Detect which cell encompasses the target text, then output its (X, Y) center coordinate. 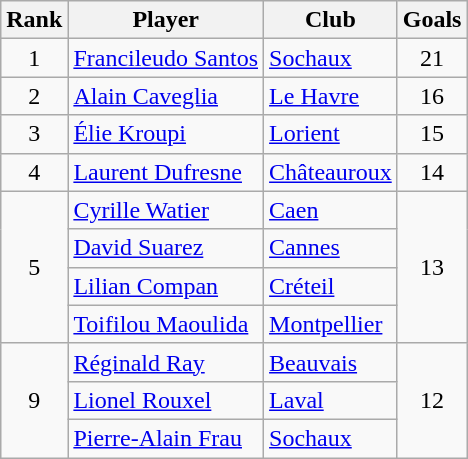
Toifilou Maoulida (166, 324)
Châteauroux (331, 172)
2 (34, 96)
Lorient (331, 134)
Le Havre (331, 96)
9 (34, 400)
Élie Kroupi (166, 134)
Francileudo Santos (166, 58)
Laval (331, 400)
13 (432, 267)
14 (432, 172)
Lionel Rouxel (166, 400)
David Suarez (166, 248)
15 (432, 134)
Créteil (331, 286)
Alain Caveglia (166, 96)
4 (34, 172)
12 (432, 400)
Goals (432, 20)
21 (432, 58)
1 (34, 58)
Player (166, 20)
Réginald Ray (166, 362)
16 (432, 96)
Beauvais (331, 362)
5 (34, 267)
Montpellier (331, 324)
Caen (331, 210)
Cyrille Watier (166, 210)
Pierre-Alain Frau (166, 438)
Cannes (331, 248)
Lilian Compan (166, 286)
Club (331, 20)
Laurent Dufresne (166, 172)
Rank (34, 20)
3 (34, 134)
